Scan for the cell matching the given text and deliver its (x, y) coordinate at center. 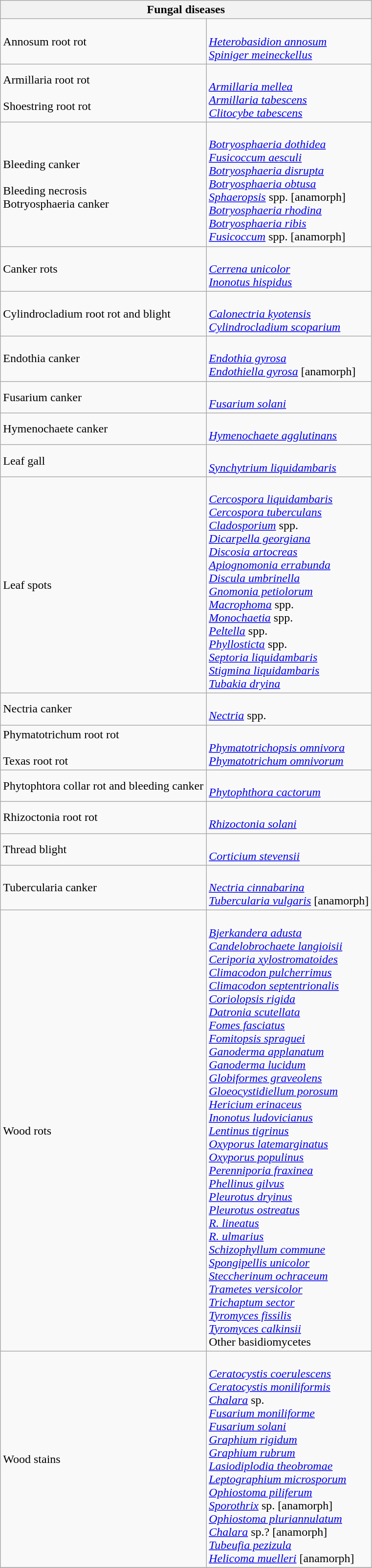
Endothia canker (104, 359)
Rhizoctonia root rot (104, 818)
Nectria spp. (289, 709)
Leaf gall (104, 460)
Armillaria mellea Armillaria tabescens Clitocybe tabescens (289, 93)
Fusarium canker (104, 397)
Hymenochaete canker (104, 429)
Cylindrocladium root rot and blight (104, 314)
Phymatotrichopsis omnivora Phymatotrichum omnivorum (289, 748)
Phymatotrichum root rotTexas root rot (104, 748)
Canker rots (104, 269)
Nectria canker (104, 709)
Corticium stevensii (289, 849)
Tubercularia canker (104, 888)
Nectria cinnabarina Tubercularia vulgaris [anamorph] (289, 888)
Heterobasidion annosum Spiniger meineckellus (289, 42)
Fungal diseases (186, 10)
Cerrena unicolor Inonotus hispidus (289, 269)
Calonectria kyotensis Cylindrocladium scoparium (289, 314)
Phytophtora collar rot and bleeding canker (104, 786)
Annosum root rot (104, 42)
Armillaria root rotShoestring root rot (104, 93)
Fusarium solani (289, 397)
Bleeding cankerBleeding necrosis Botryosphaeria canker (104, 184)
Wood rots (104, 1131)
Synchytrium liquidambaris (289, 460)
Rhizoctonia solani (289, 818)
Wood stains (104, 1459)
Endothia gyrosa Endothiella gyrosa [anamorph] (289, 359)
Phytophthora cactorum (289, 786)
Leaf spots (104, 584)
Thread blight (104, 849)
Hymenochaete agglutinans (289, 429)
